Capture the cell that displays the provided text and extract its (X, Y) central coordinate. 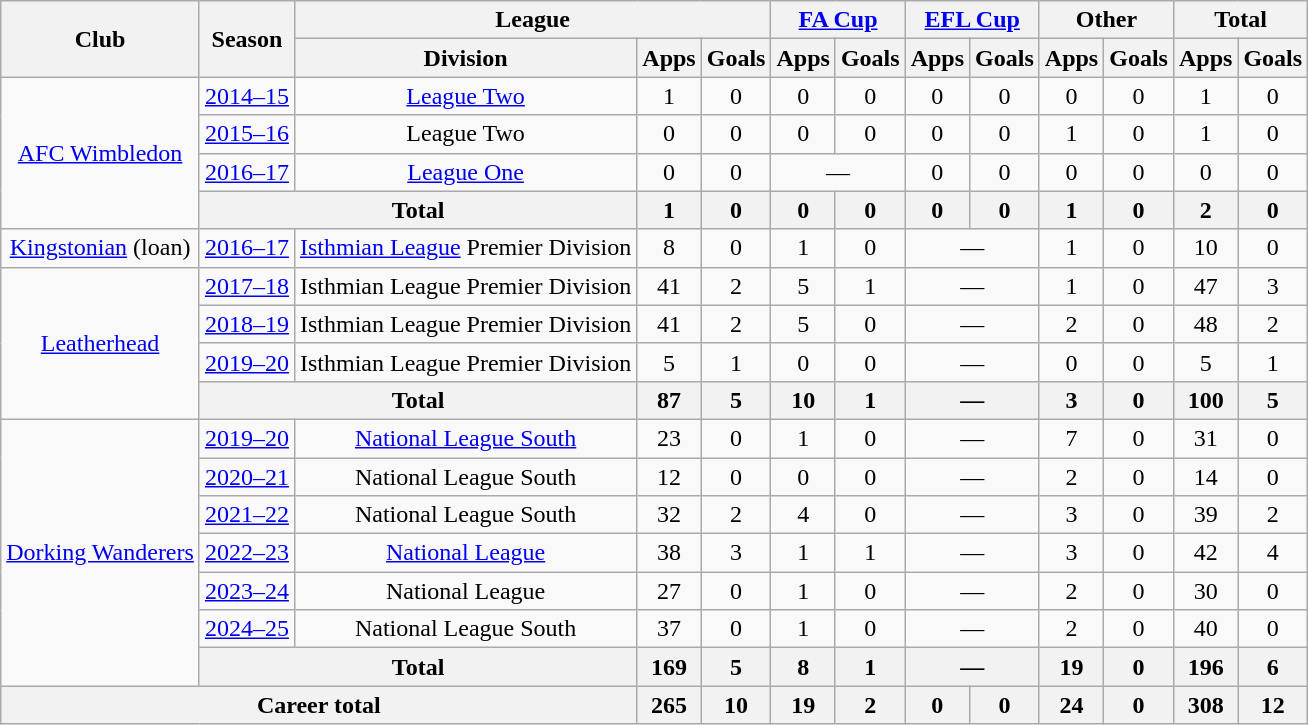
6 (1273, 667)
87 (669, 400)
2018–19 (246, 324)
2020–21 (246, 477)
308 (1205, 705)
196 (1205, 667)
265 (669, 705)
31 (1205, 438)
2022–23 (246, 553)
Kingstonian (loan) (100, 248)
2023–24 (246, 591)
Dorking Wanderers (100, 552)
Season (246, 39)
Career total (319, 705)
2024–25 (246, 629)
2021–22 (246, 515)
AFC Wimbledon (100, 153)
2014–15 (246, 96)
100 (1205, 400)
32 (669, 515)
Other (1106, 20)
38 (669, 553)
40 (1205, 629)
Division (465, 58)
Leatherhead (100, 343)
39 (1205, 515)
7 (1071, 438)
169 (669, 667)
14 (1205, 477)
37 (669, 629)
2017–18 (246, 286)
42 (1205, 553)
EFL Cup (972, 20)
Club (100, 39)
27 (669, 591)
2015–16 (246, 134)
48 (1205, 324)
30 (1205, 591)
23 (669, 438)
47 (1205, 286)
24 (1071, 705)
FA Cup (838, 20)
League (532, 20)
League One (465, 172)
